Search for the cell housing the specified text and yield its [X, Y] center coordinate. 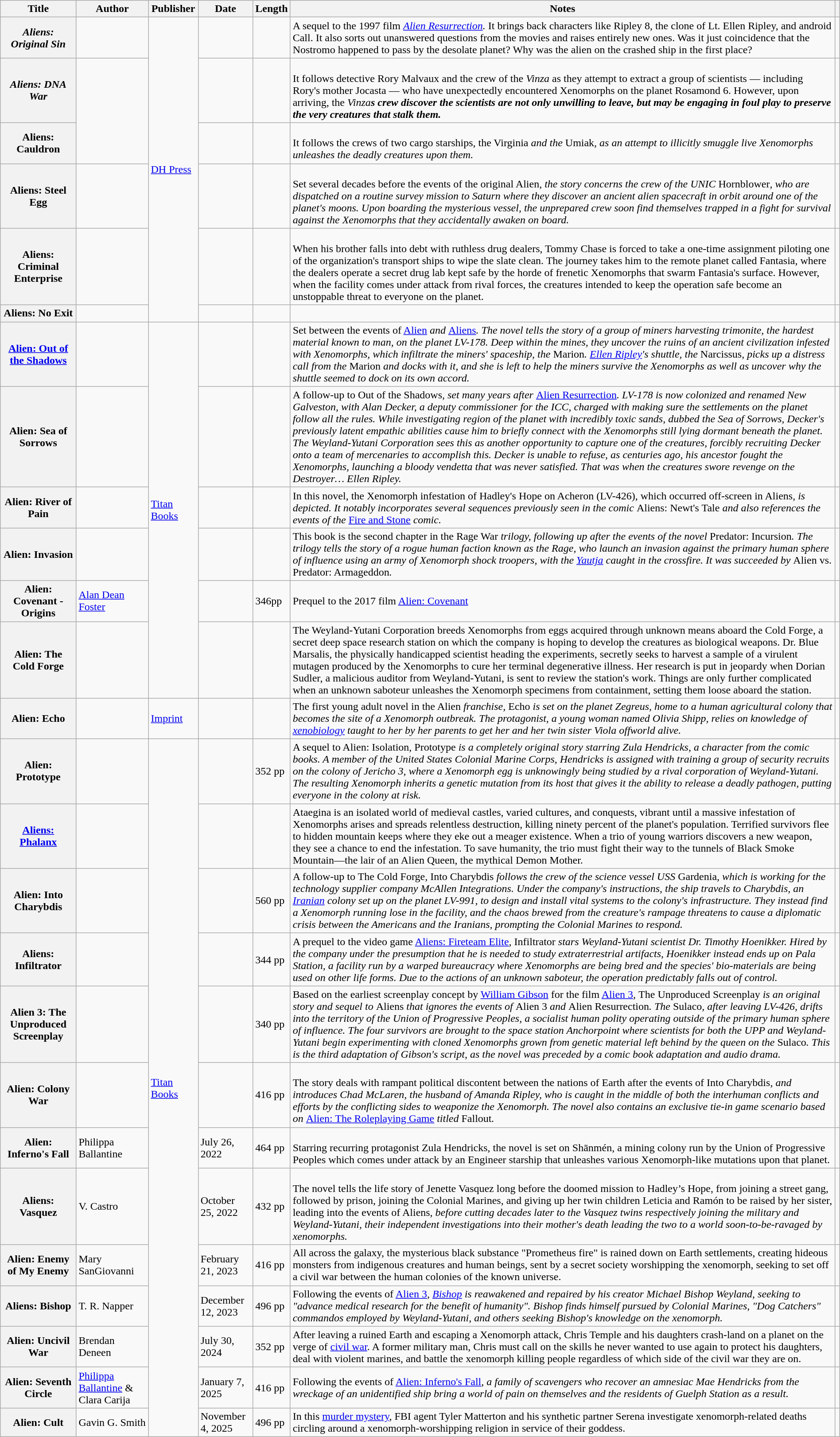
Date [226, 9]
Philippa Ballantine & Clara Carija [113, 1387]
344 pp [272, 960]
Aliens: Bishop [38, 1306]
Alien: Out of the Shadows [38, 354]
Alien: Sea of Sorrows [38, 437]
Alien: Covenant - Origins [38, 601]
Aliens: Vasquez [38, 1206]
Alien: The Cold Forge [38, 659]
340 pp [272, 1024]
Aliens: Original Sin [38, 38]
Length [272, 9]
Aliens: No Exit [38, 313]
February 21, 2023 [226, 1265]
432 pp [272, 1206]
Imprint [173, 719]
October 25, 2022 [226, 1206]
Alien: Uncivil War [38, 1347]
V. Castro [113, 1206]
Alien: Prototype [38, 771]
Brendan Deneen [113, 1347]
Alien: Enemy of My Enemy [38, 1265]
Gavin G. Smith [113, 1422]
Aliens: Infiltrator [38, 960]
July 30, 2024 [226, 1347]
Author [113, 9]
Alien 3: The Unproduced Screenplay [38, 1024]
Mary SanGiovanni [113, 1265]
Alien: Echo [38, 719]
Aliens: Criminal Enterprise [38, 267]
T. R. Napper [113, 1306]
Alien: Seventh Circle [38, 1387]
Aliens: Steel Egg [38, 196]
Alien: River of Pain [38, 507]
DH Press [173, 169]
Title [38, 9]
Alien: Inferno's Fall [38, 1148]
July 26, 2022 [226, 1148]
Philippa Ballantine [113, 1148]
January 7, 2025 [226, 1387]
Alien: Invasion [38, 554]
Prequel to the 2017 film Alien: Covenant [563, 601]
464 pp [272, 1148]
560 pp [272, 901]
Publisher [173, 9]
Aliens: Cauldron [38, 143]
December 12, 2023 [226, 1306]
Notes [563, 9]
Aliens: DNA War [38, 90]
Aliens: Phalanx [38, 836]
November 4, 2025 [226, 1422]
Alan Dean Foster [113, 601]
Alien: Cult [38, 1422]
Alien: Colony War [38, 1095]
346pp [272, 601]
Alien: Into Charybdis [38, 901]
